For the text-containing cell, return its midpoint in (x, y) coordinate format. 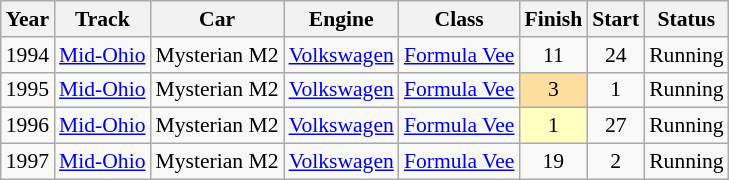
Year (28, 19)
3 (554, 90)
1997 (28, 162)
Finish (554, 19)
Class (460, 19)
Start (616, 19)
19 (554, 162)
1995 (28, 90)
27 (616, 126)
Car (218, 19)
Track (102, 19)
Status (686, 19)
11 (554, 55)
2 (616, 162)
24 (616, 55)
1994 (28, 55)
Engine (342, 19)
1996 (28, 126)
